Pinpoint the cell where the given text exists, returning its [x, y] midpoint coordinate. 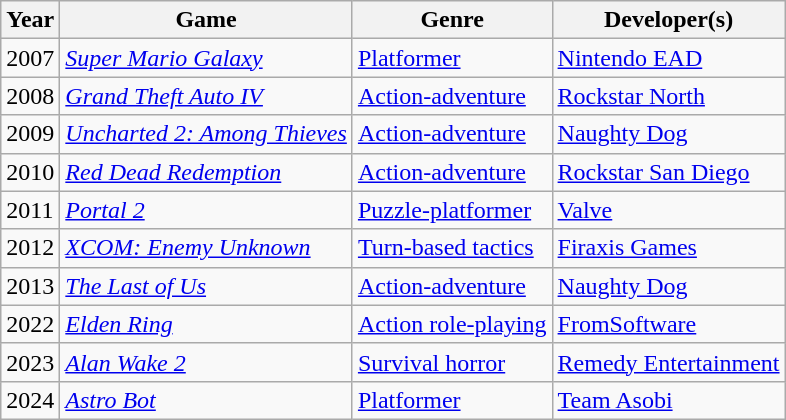
Super Mario Galaxy [206, 58]
Uncharted 2: Among Thieves [206, 134]
Grand Theft Auto IV [206, 96]
2009 [30, 134]
2012 [30, 248]
2024 [30, 400]
Developer(s) [668, 20]
Valve [668, 210]
2013 [30, 286]
Rockstar North [668, 96]
Action role-playing [452, 324]
Alan Wake 2 [206, 362]
2008 [30, 96]
Firaxis Games [668, 248]
Survival horror [452, 362]
Elden Ring [206, 324]
Puzzle-platformer [452, 210]
2022 [30, 324]
Team Asobi [668, 400]
2010 [30, 172]
Genre [452, 20]
Portal 2 [206, 210]
Year [30, 20]
2023 [30, 362]
The Last of Us [206, 286]
FromSoftware [668, 324]
Rockstar San Diego [668, 172]
Turn-based tactics [452, 248]
Astro Bot [206, 400]
Red Dead Redemption [206, 172]
XCOM: Enemy Unknown [206, 248]
Game [206, 20]
Remedy Entertainment [668, 362]
Nintendo EAD [668, 58]
2007 [30, 58]
2011 [30, 210]
